Locate the cell with the specified text and output its (x, y) center coordinate. 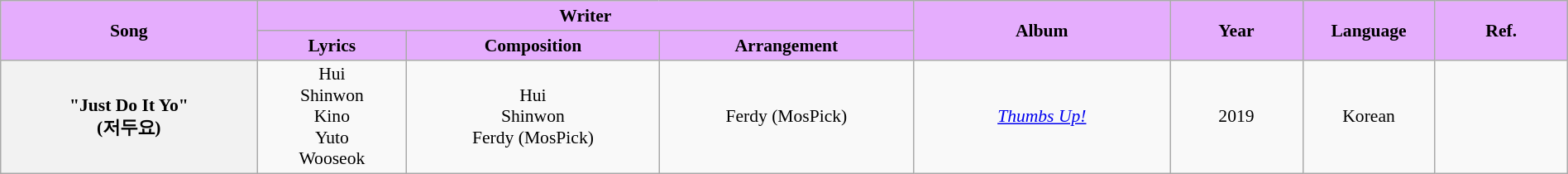
Lyrics (332, 45)
Song (129, 30)
Korean (1369, 117)
Ref. (1501, 30)
Composition (533, 45)
"Just Do It Yo" (저두요) (129, 117)
Year (1236, 30)
Language (1369, 30)
Thumbs Up! (1042, 117)
Writer (586, 16)
HuiShinwonKinoYutoWooseok (332, 117)
HuiShinwonFerdy (MosPick) (533, 117)
Album (1042, 30)
Arrangement (786, 45)
2019 (1236, 117)
Ferdy (MosPick) (786, 117)
